Locate the cell with the specified text and output its (x, y) center coordinate. 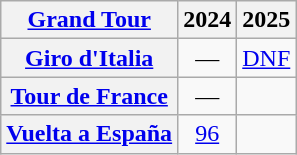
Giro d'Italia (90, 58)
96 (208, 134)
2025 (266, 20)
Tour de France (90, 96)
Grand Tour (90, 20)
Vuelta a España (90, 134)
DNF (266, 58)
2024 (208, 20)
